Output the [x, y] coordinate of the center of the cell containing the given text.  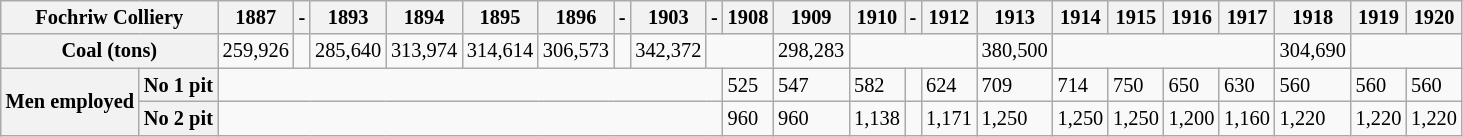
1915 [1136, 17]
1917 [1247, 17]
1,138 [877, 118]
No 1 pit [178, 85]
750 [1136, 85]
1919 [1379, 17]
547 [811, 85]
380,500 [1015, 51]
1893 [348, 17]
1914 [1081, 17]
714 [1081, 85]
1,200 [1192, 118]
No 2 pit [178, 118]
1912 [949, 17]
624 [949, 85]
1895 [500, 17]
313,974 [424, 51]
304,690 [1313, 51]
1887 [256, 17]
Men employed [70, 102]
298,283 [811, 51]
306,573 [576, 51]
1916 [1192, 17]
342,372 [668, 51]
709 [1015, 85]
1918 [1313, 17]
Fochriw Colliery [110, 17]
1903 [668, 17]
1913 [1015, 17]
525 [748, 85]
1908 [748, 17]
650 [1192, 85]
1896 [576, 17]
582 [877, 85]
1,160 [1247, 118]
285,640 [348, 51]
630 [1247, 85]
259,926 [256, 51]
1,171 [949, 118]
314,614 [500, 51]
Coal (tons) [110, 51]
1920 [1434, 17]
1894 [424, 17]
1909 [811, 17]
1910 [877, 17]
